Locate the cell with the specified text and output its [X, Y] center coordinate. 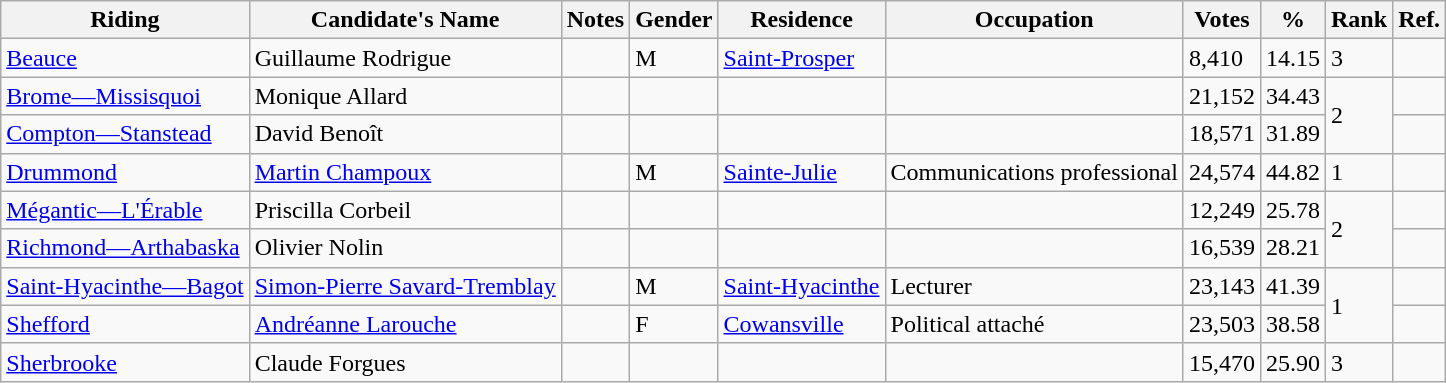
34.43 [1292, 96]
Saint-Hyacinthe [802, 286]
21,152 [1222, 96]
Lecturer [1034, 286]
Mégantic—L'Érable [125, 210]
12,249 [1222, 210]
15,470 [1222, 362]
Claude Forgues [405, 362]
Riding [125, 20]
Residence [802, 20]
Simon-Pierre Savard-Tremblay [405, 286]
F [674, 324]
8,410 [1222, 58]
Saint-Prosper [802, 58]
Political attaché [1034, 324]
14.15 [1292, 58]
Martin Champoux [405, 172]
Sainte-Julie [802, 172]
Cowansville [802, 324]
Priscilla Corbeil [405, 210]
41.39 [1292, 286]
Brome—Missisquoi [125, 96]
24,574 [1222, 172]
Occupation [1034, 20]
Andréanne Larouche [405, 324]
Votes [1222, 20]
16,539 [1222, 248]
Communications professional [1034, 172]
Richmond—Arthabaska [125, 248]
Sherbrooke [125, 362]
% [1292, 20]
Rank [1360, 20]
Candidate's Name [405, 20]
Shefford [125, 324]
38.58 [1292, 324]
David Benoît [405, 134]
Guillaume Rodrigue [405, 58]
Ref. [1420, 20]
28.21 [1292, 248]
23,503 [1222, 324]
Drummond [125, 172]
23,143 [1222, 286]
25.90 [1292, 362]
Monique Allard [405, 96]
Notes [595, 20]
Gender [674, 20]
Saint-Hyacinthe—Bagot [125, 286]
18,571 [1222, 134]
44.82 [1292, 172]
Olivier Nolin [405, 248]
Compton—Stanstead [125, 134]
31.89 [1292, 134]
Beauce [125, 58]
25.78 [1292, 210]
